For the text-containing cell, return its midpoint in [X, Y] coordinate format. 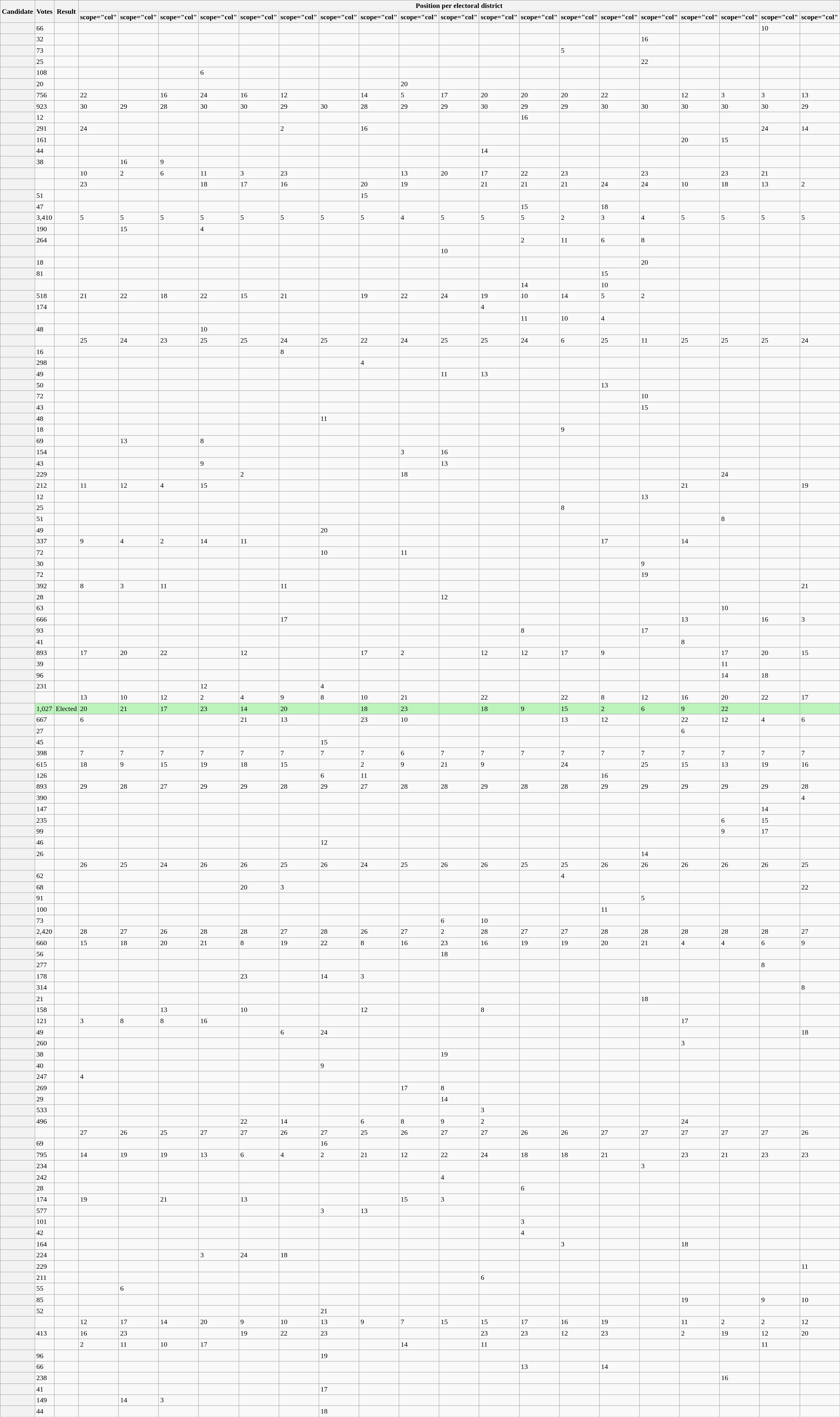
212 [44, 485]
224 [44, 1255]
390 [44, 798]
45 [44, 742]
52 [44, 1311]
269 [44, 1088]
178 [44, 976]
56 [44, 954]
2,420 [44, 932]
667 [44, 720]
93 [44, 630]
291 [44, 128]
3,410 [44, 218]
108 [44, 73]
234 [44, 1166]
413 [44, 1333]
Votes [44, 11]
85 [44, 1300]
Position per electoral district [459, 6]
211 [44, 1277]
660 [44, 943]
50 [44, 385]
32 [44, 39]
666 [44, 619]
99 [44, 831]
154 [44, 452]
158 [44, 1010]
235 [44, 820]
62 [44, 876]
264 [44, 240]
496 [44, 1121]
277 [44, 965]
298 [44, 363]
68 [44, 887]
55 [44, 1289]
149 [44, 1400]
46 [44, 842]
101 [44, 1222]
923 [44, 106]
42 [44, 1233]
518 [44, 296]
47 [44, 207]
337 [44, 541]
40 [44, 1066]
91 [44, 898]
Elected [66, 709]
231 [44, 686]
242 [44, 1177]
238 [44, 1378]
121 [44, 1021]
615 [44, 764]
164 [44, 1244]
Result [66, 11]
161 [44, 140]
392 [44, 586]
1,027 [44, 709]
147 [44, 809]
81 [44, 273]
260 [44, 1043]
100 [44, 909]
190 [44, 229]
756 [44, 95]
39 [44, 664]
398 [44, 753]
533 [44, 1110]
577 [44, 1211]
Candidate [18, 11]
314 [44, 987]
247 [44, 1077]
63 [44, 608]
126 [44, 775]
795 [44, 1155]
